Return (X, Y) of the center of cell containing provided text 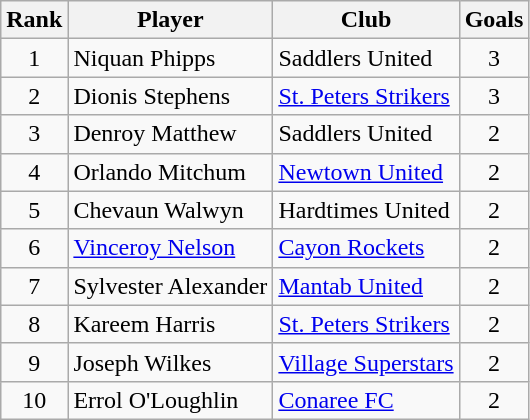
Joseph Wilkes (170, 362)
Errol O'Loughlin (170, 400)
9 (34, 362)
Cayon Rockets (366, 248)
Dionis Stephens (170, 96)
Conaree FC (366, 400)
7 (34, 286)
Niquan Phipps (170, 58)
Mantab United (366, 286)
Denroy Matthew (170, 134)
1 (34, 58)
Vinceroy Nelson (170, 248)
5 (34, 210)
Sylvester Alexander (170, 286)
Chevaun Walwyn (170, 210)
Kareem Harris (170, 324)
4 (34, 172)
Orlando Mitchum (170, 172)
Rank (34, 20)
Player (170, 20)
Village Superstars (366, 362)
Newtown United (366, 172)
Goals (494, 20)
Club (366, 20)
Hardtimes United (366, 210)
6 (34, 248)
8 (34, 324)
10 (34, 400)
